Output the (X, Y) coordinate of the center of the cell containing the given text.  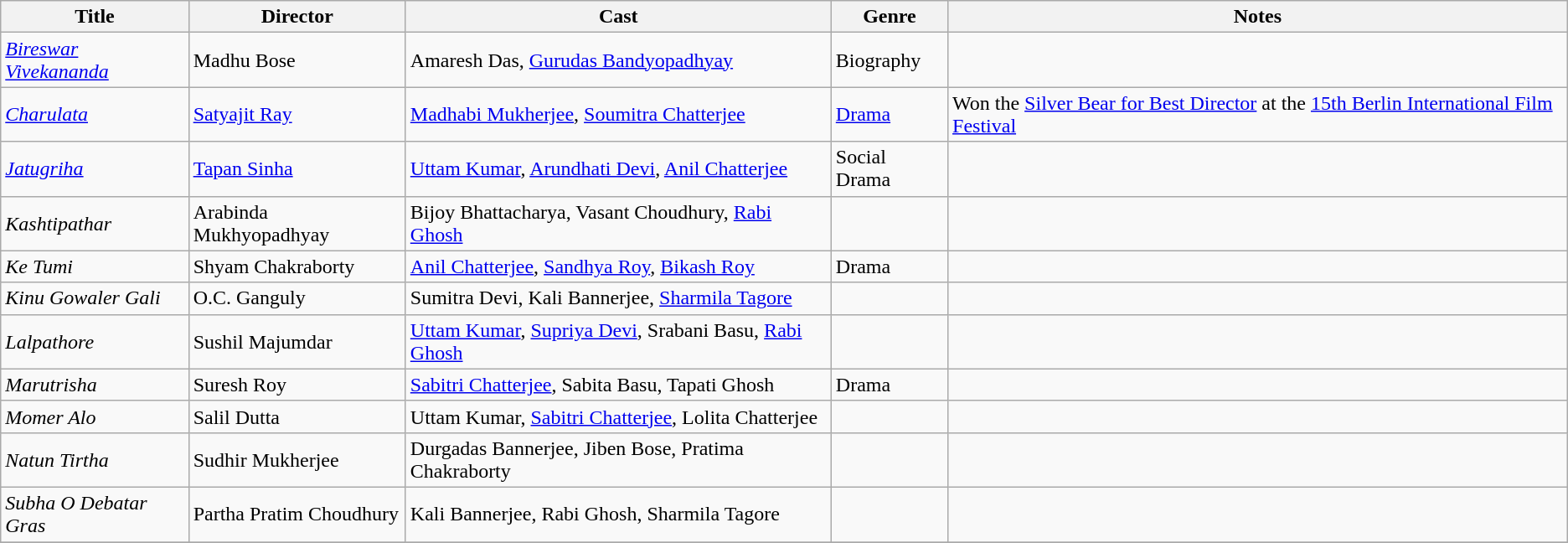
Sudhir Mukherjee (297, 459)
Natun Tirtha (95, 459)
Director (297, 17)
Cast (618, 17)
Partha Pratim Choudhury (297, 515)
Momer Alo (95, 416)
Lalpathore (95, 342)
Madhu Bose (297, 60)
Kinu Gowaler Gali (95, 298)
Sushil Majumdar (297, 342)
Anil Chatterjee, Sandhya Roy, Bikash Roy (618, 266)
Subha O Debatar Gras (95, 515)
Bijoy Bhattacharya, Vasant Choudhury, Rabi Ghosh (618, 223)
Notes (1258, 17)
Shyam Chakraborty (297, 266)
Satyajit Ray (297, 114)
Sabitri Chatterjee, Sabita Basu, Tapati Ghosh (618, 385)
Biography (890, 60)
Bireswar Vivekananda (95, 60)
Kashtipathar (95, 223)
Madhabi Mukherjee, Soumitra Chatterjee (618, 114)
Ke Tumi (95, 266)
Uttam Kumar, Supriya Devi, Srabani Basu, Rabi Ghosh (618, 342)
Uttam Kumar, Sabitri Chatterjee, Lolita Chatterjee (618, 416)
Suresh Roy (297, 385)
Arabinda Mukhyopadhyay (297, 223)
Marutrisha (95, 385)
Tapan Sinha (297, 169)
Kali Bannerjee, Rabi Ghosh, Sharmila Tagore (618, 515)
Social Drama (890, 169)
Title (95, 17)
O.C. Ganguly (297, 298)
Amaresh Das, Gurudas Bandyopadhyay (618, 60)
Won the Silver Bear for Best Director at the 15th Berlin International Film Festival (1258, 114)
Durgadas Bannerjee, Jiben Bose, Pratima Chakraborty (618, 459)
Sumitra Devi, Kali Bannerjee, Sharmila Tagore (618, 298)
Charulata (95, 114)
Uttam Kumar, Arundhati Devi, Anil Chatterjee (618, 169)
Salil Dutta (297, 416)
Genre (890, 17)
Jatugriha (95, 169)
